Determine the [X, Y] coordinate at the center of the cell enclosing the given text.  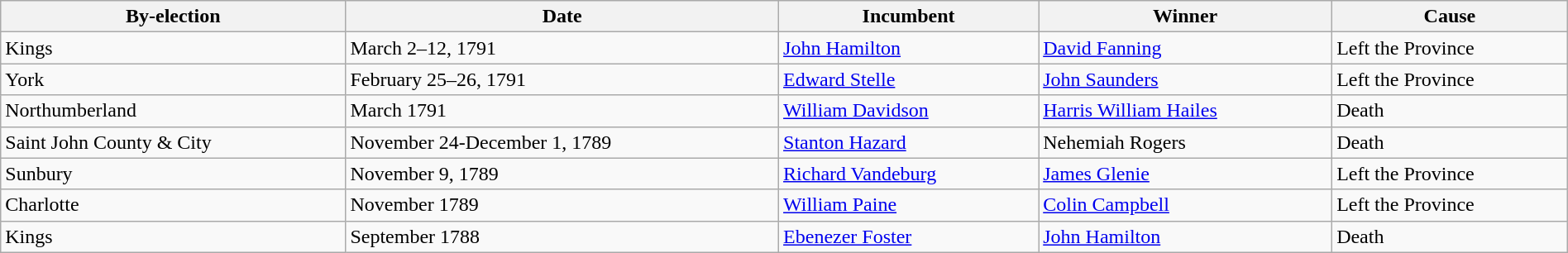
March 1791 [562, 111]
Harris William Hailes [1186, 111]
Northumberland [174, 111]
Incumbent [909, 17]
Stanton Hazard [909, 142]
November 1789 [562, 205]
William Davidson [909, 111]
David Fanning [1186, 48]
William Paine [909, 205]
February 25–26, 1791 [562, 79]
Nehemiah Rogers [1186, 142]
James Glenie [1186, 174]
November 9, 1789 [562, 174]
Saint John County & City [174, 142]
By-election [174, 17]
Edward Stelle [909, 79]
Sunbury [174, 174]
Date [562, 17]
Colin Campbell [1186, 205]
March 2–12, 1791 [562, 48]
November 24-December 1, 1789 [562, 142]
Richard Vandeburg [909, 174]
September 1788 [562, 236]
Cause [1451, 17]
John Saunders [1186, 79]
York [174, 79]
Winner [1186, 17]
Charlotte [174, 205]
Ebenezer Foster [909, 236]
